Pinpoint the cell where the given text exists, returning its (x, y) midpoint coordinate. 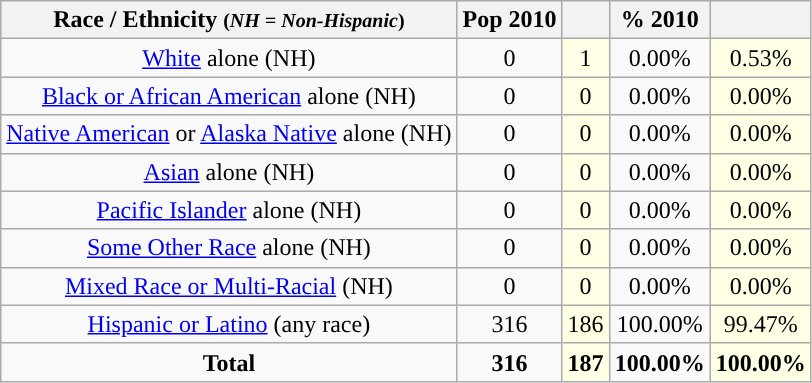
Some Other Race alone (NH) (229, 248)
187 (586, 362)
White alone (NH) (229, 58)
Black or African American alone (NH) (229, 96)
186 (586, 324)
0.53% (760, 58)
Total (229, 362)
Hispanic or Latino (any race) (229, 324)
Pop 2010 (510, 20)
Native American or Alaska Native alone (NH) (229, 134)
Pacific Islander alone (NH) (229, 210)
% 2010 (660, 20)
Mixed Race or Multi-Racial (NH) (229, 286)
Race / Ethnicity (NH = Non-Hispanic) (229, 20)
99.47% (760, 324)
Asian alone (NH) (229, 172)
1 (586, 58)
